Pinpoint the cell where the given text exists, returning its (X, Y) midpoint coordinate. 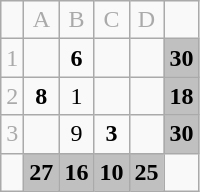
2 (12, 96)
16 (76, 172)
6 (76, 58)
9 (76, 134)
18 (182, 96)
D (146, 20)
B (76, 20)
A (42, 20)
25 (146, 172)
10 (112, 172)
8 (42, 96)
C (112, 20)
27 (42, 172)
